Capture the cell that displays the provided text and extract its (X, Y) central coordinate. 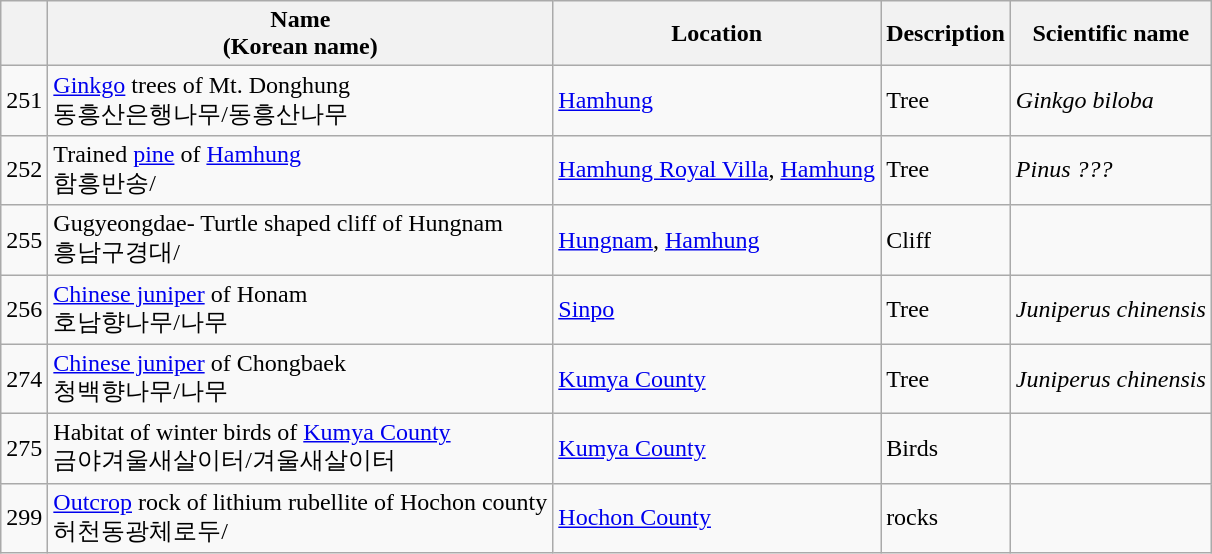
299 (24, 518)
252 (24, 170)
251 (24, 101)
Trained pine of Hamhung함흥반송/ (300, 170)
Habitat of winter birds of Kumya County금야겨울새살이터/겨울새살이터 (300, 449)
274 (24, 379)
Ginkgo trees of Mt. Donghung동흥산은행나무/동흥산나무 (300, 101)
Ginkgo biloba (1110, 101)
255 (24, 240)
Hamhung Royal Villa, Hamhung (717, 170)
Birds (946, 449)
Pinus ??? (1110, 170)
Cliff (946, 240)
Sinpo (717, 309)
Gugyeongdae- Turtle shaped cliff of Hungnam흥남구경대/ (300, 240)
Hochon County (717, 518)
Scientific name (1110, 34)
Chinese juniper of Chongbaek청백향나무/나무 (300, 379)
Outcrop rock of lithium rubellite of Hochon county허천동광체로두/ (300, 518)
rocks (946, 518)
Name(Korean name) (300, 34)
275 (24, 449)
Chinese juniper of Honam호남향나무/나무 (300, 309)
256 (24, 309)
Hamhung (717, 101)
Hungnam, Hamhung (717, 240)
Location (717, 34)
Description (946, 34)
